Determine the [X, Y] coordinate at the center of the cell enclosing the given text.  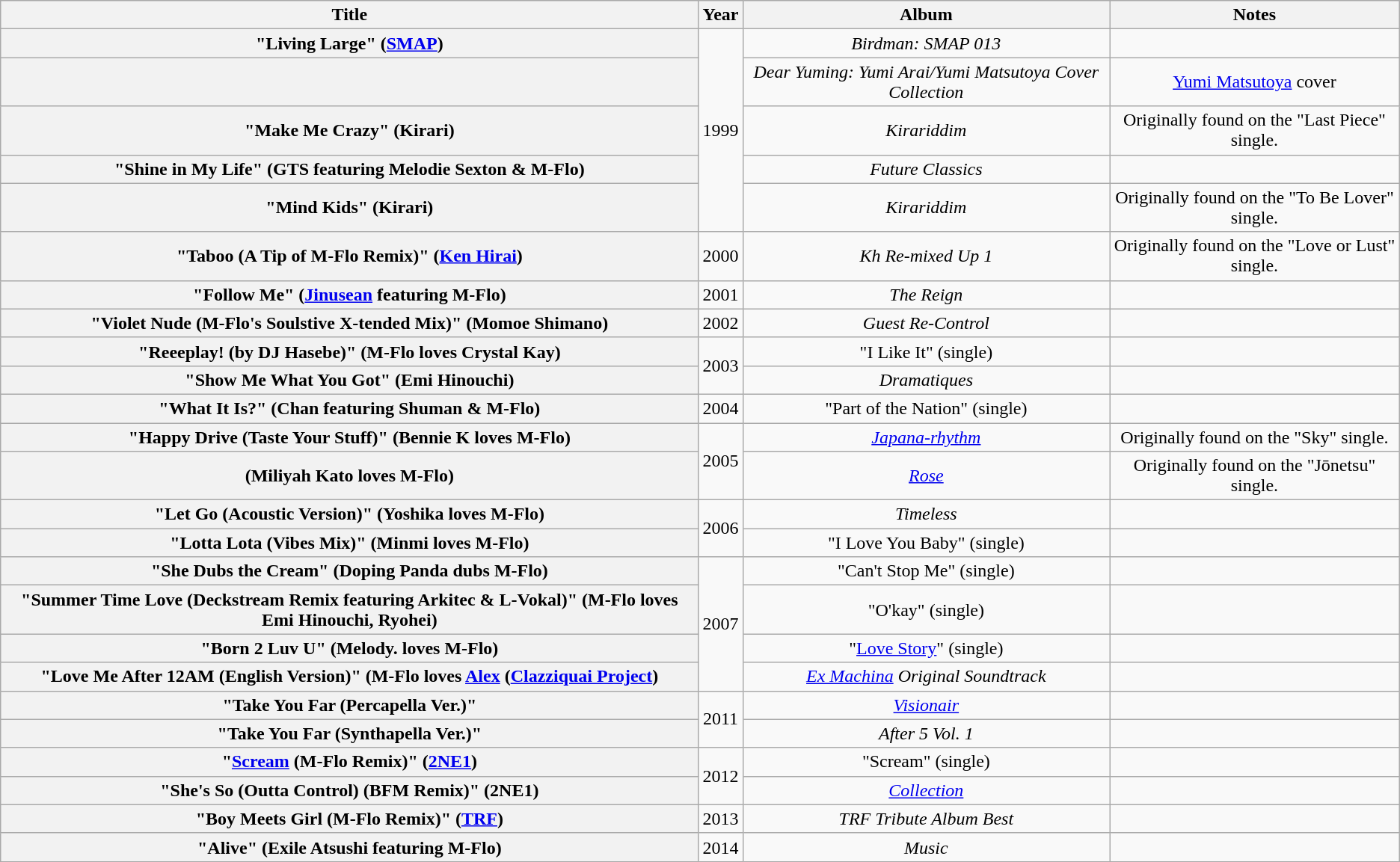
Originally found on the "Last Piece" single. [1255, 130]
Birdman: SMAP 013 [926, 43]
"Happy Drive (Taste Your Stuff)" (Bennie K loves M-Flo) [350, 437]
1999 [721, 130]
2011 [721, 719]
2013 [721, 819]
"Take You Far (Synthapella Ver.)" [350, 733]
Dear Yuming: Yumi Arai/Yumi Matsutoya Cover Collection [926, 82]
Year [721, 15]
"Living Large" (SMAP) [350, 43]
"Show Me What You Got" (Emi Hinouchi) [350, 380]
"Can't Stop Me" (single) [926, 571]
"O'kay" (single) [926, 610]
Title [350, 15]
Timeless [926, 514]
"Boy Meets Girl (M-Flo Remix)" (TRF) [350, 819]
"What It Is?" (Chan featuring Shuman & M-Flo) [350, 408]
"Summer Time Love (Deckstream Remix featuring Arkitec & L-Vokal)" (M-Flo loves Emi Hinouchi, Ryohei) [350, 610]
"I Love You Baby" (single) [926, 543]
"Alive" (Exile Atsushi featuring M-Flo) [350, 847]
2003 [721, 366]
2000 [721, 256]
Kh Re-mixed Up 1 [926, 256]
Album [926, 15]
Originally found on the "Jōnetsu" single. [1255, 475]
Collection [926, 790]
2005 [721, 462]
2014 [721, 847]
2002 [721, 323]
The Reign [926, 295]
2001 [721, 295]
Japana-rhythm [926, 437]
2004 [721, 408]
Notes [1255, 15]
Music [926, 847]
"Reeeplay! (by DJ Hasebe)" (M-Flo loves Crystal Kay) [350, 351]
2007 [721, 624]
"She's So (Outta Control) (BFM Remix)" (2NE1) [350, 790]
"Shine in My Life" (GTS featuring Melodie Sexton & M-Flo) [350, 169]
"Mind Kids" (Kirari) [350, 208]
"Born 2 Luv U" (Melody. loves M-Flo) [350, 648]
(Miliyah Kato loves M-Flo) [350, 475]
TRF Tribute Album Best [926, 819]
"Make Me Crazy" (Kirari) [350, 130]
Future Classics [926, 169]
"Scream (M-Flo Remix)" (2NE1) [350, 762]
Guest Re-Control [926, 323]
Ex Machina Original Soundtrack [926, 677]
"She Dubs the Cream" (Doping Panda dubs M-Flo) [350, 571]
"Part of the Nation" (single) [926, 408]
"Taboo (A Tip of M-Flo Remix)" (Ken Hirai) [350, 256]
"Let Go (Acoustic Version)" (Yoshika loves M-Flo) [350, 514]
After 5 Vol. 1 [926, 733]
Yumi Matsutoya cover [1255, 82]
"Scream" (single) [926, 762]
Rose [926, 475]
Dramatiques [926, 380]
Originally found on the "Love or Lust" single. [1255, 256]
Originally found on the "To Be Lover" single. [1255, 208]
"Violet Nude (M-Flo's Soulstive X-tended Mix)" (Momoe Shimano) [350, 323]
"I Like It" (single) [926, 351]
Visionair [926, 705]
2006 [721, 529]
"Follow Me" (Jinusean featuring M-Flo) [350, 295]
"Love Story" (single) [926, 648]
"Lotta Lota (Vibes Mix)" (Minmi loves M-Flo) [350, 543]
Originally found on the "Sky" single. [1255, 437]
"Love Me After 12AM (English Version)" (M-Flo loves Alex (Clazziquai Project) [350, 677]
"Take You Far (Percapella Ver.)" [350, 705]
2012 [721, 776]
